Pinpoint the cell where the given text exists, returning its (X, Y) midpoint coordinate. 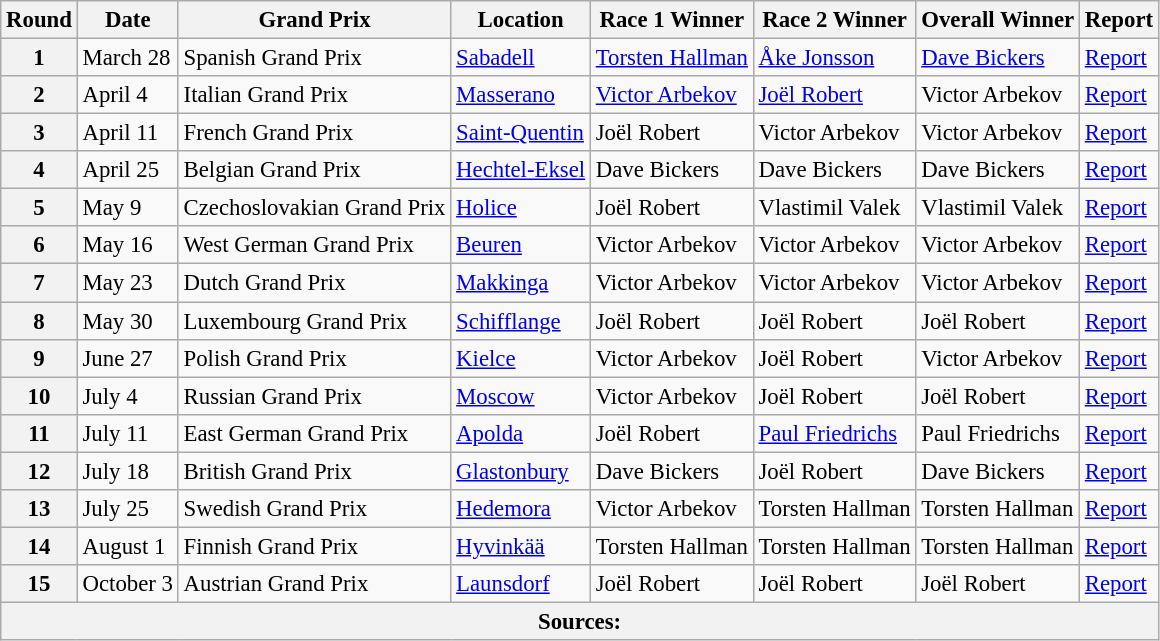
Hyvinkää (521, 546)
Sources: (580, 621)
May 16 (128, 245)
Hedemora (521, 509)
East German Grand Prix (314, 433)
Round (39, 20)
Launsdorf (521, 584)
Åke Jonsson (834, 58)
July 4 (128, 396)
1 (39, 58)
8 (39, 321)
April 4 (128, 95)
Saint-Quentin (521, 133)
5 (39, 208)
August 1 (128, 546)
Apolda (521, 433)
3 (39, 133)
April 11 (128, 133)
Overall Winner (998, 20)
July 25 (128, 509)
Kielce (521, 358)
Race 2 Winner (834, 20)
June 27 (128, 358)
April 25 (128, 170)
Dutch Grand Prix (314, 283)
October 3 (128, 584)
British Grand Prix (314, 471)
Grand Prix (314, 20)
French Grand Prix (314, 133)
7 (39, 283)
July 11 (128, 433)
Race 1 Winner (672, 20)
Hechtel-Eksel (521, 170)
10 (39, 396)
Italian Grand Prix (314, 95)
Russian Grand Prix (314, 396)
Glastonbury (521, 471)
Austrian Grand Prix (314, 584)
9 (39, 358)
Masserano (521, 95)
Schifflange (521, 321)
Date (128, 20)
Beuren (521, 245)
2 (39, 95)
Sabadell (521, 58)
Finnish Grand Prix (314, 546)
6 (39, 245)
12 (39, 471)
Holice (521, 208)
March 28 (128, 58)
May 23 (128, 283)
Makkinga (521, 283)
Spanish Grand Prix (314, 58)
Belgian Grand Prix (314, 170)
Location (521, 20)
Czechoslovakian Grand Prix (314, 208)
July 18 (128, 471)
4 (39, 170)
Swedish Grand Prix (314, 509)
West German Grand Prix (314, 245)
Polish Grand Prix (314, 358)
Luxembourg Grand Prix (314, 321)
13 (39, 509)
May 9 (128, 208)
Moscow (521, 396)
14 (39, 546)
May 30 (128, 321)
15 (39, 584)
11 (39, 433)
